Capture the cell that displays the provided text and extract its (X, Y) central coordinate. 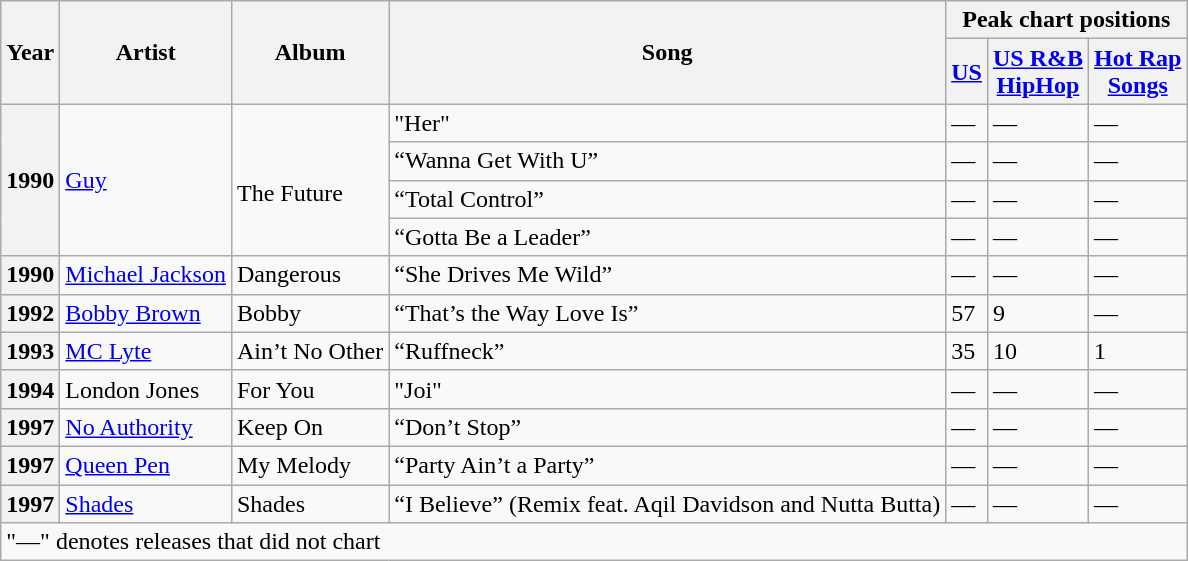
“I Believe” (Remix feat. Aqil Davidson and Nutta Butta) (668, 503)
“Total Control” (668, 199)
Album (310, 52)
My Melody (310, 465)
Bobby (310, 313)
US (967, 72)
Queen Pen (146, 465)
Guy (146, 180)
London Jones (146, 389)
Artist (146, 52)
Michael Jackson (146, 275)
1993 (30, 351)
35 (967, 351)
"Joi" (668, 389)
Ain’t No Other (310, 351)
For You (310, 389)
“She Drives Me Wild” (668, 275)
10 (1038, 351)
“Wanna Get With U” (668, 161)
"Her" (668, 123)
“Ruffneck” (668, 351)
“Party Ain’t a Party” (668, 465)
Peak chart positions (1066, 20)
“That’s the Way Love Is” (668, 313)
9 (1038, 313)
1992 (30, 313)
1 (1138, 351)
"—" denotes releases that did not chart (594, 542)
Hot RapSongs (1138, 72)
The Future (310, 180)
Song (668, 52)
Dangerous (310, 275)
“Gotta Be a Leader” (668, 237)
No Authority (146, 427)
MC Lyte (146, 351)
US R&BHipHop (1038, 72)
“Don’t Stop” (668, 427)
1994 (30, 389)
Year (30, 52)
57 (967, 313)
Keep On (310, 427)
Bobby Brown (146, 313)
